Return the (x, y) coordinate for the center point of the cell that contains the specified text.  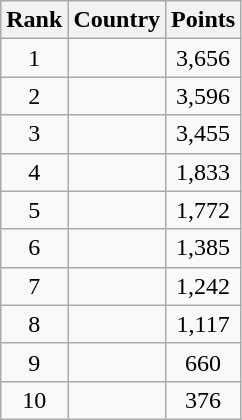
3 (34, 134)
Country (117, 20)
9 (34, 362)
Rank (34, 20)
660 (204, 362)
4 (34, 172)
1 (34, 58)
1,117 (204, 324)
376 (204, 400)
1,385 (204, 248)
8 (34, 324)
6 (34, 248)
5 (34, 210)
10 (34, 400)
1,242 (204, 286)
2 (34, 96)
3,596 (204, 96)
3,656 (204, 58)
Points (204, 20)
3,455 (204, 134)
7 (34, 286)
1,772 (204, 210)
1,833 (204, 172)
